Detect which cell encompasses the target text, then output its (X, Y) center coordinate. 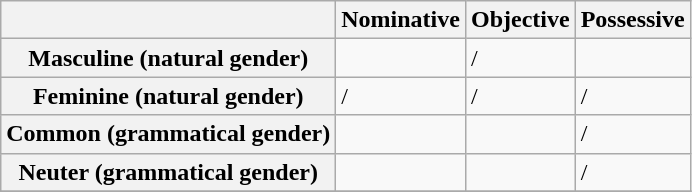
Common (grammatical gender) (168, 134)
Objective (520, 20)
Masculine (natural gender) (168, 58)
Nominative (401, 20)
Neuter (grammatical gender) (168, 172)
Feminine (natural gender) (168, 96)
Possessive (632, 20)
